Identify which cell holds the provided text, then report its (x, y) central coordinate. 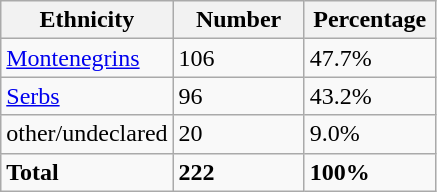
222 (238, 172)
43.2% (370, 96)
Montenegrins (87, 58)
Number (238, 20)
Percentage (370, 20)
Serbs (87, 96)
47.7% (370, 58)
9.0% (370, 134)
96 (238, 96)
other/undeclared (87, 134)
20 (238, 134)
Ethnicity (87, 20)
106 (238, 58)
Total (87, 172)
100% (370, 172)
